Determine the [x, y] coordinate at the center of the cell enclosing the given text.  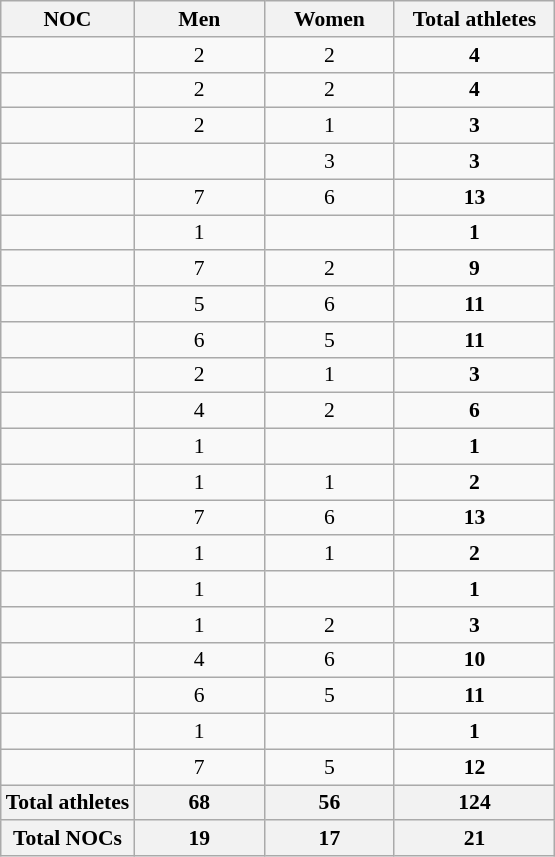
Women [329, 19]
Men [199, 19]
68 [199, 803]
NOC [68, 19]
Total NOCs [68, 839]
19 [199, 839]
17 [329, 839]
12 [474, 767]
56 [329, 803]
9 [474, 269]
124 [474, 803]
10 [474, 660]
21 [474, 839]
